Locate the cell with the specified text and output its (X, Y) center coordinate. 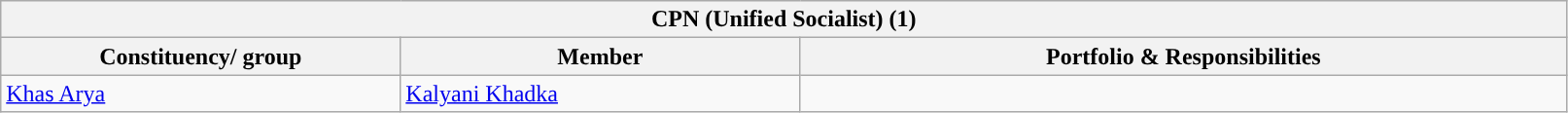
Constituency/ group (200, 56)
Kalyani Khadka (601, 94)
Khas Arya (200, 94)
Portfolio & Responsibilities (1184, 56)
CPN (Unified Socialist) (1) (784, 19)
Member (601, 56)
